Return the [x, y] coordinate for the center point of the cell that contains the specified text.  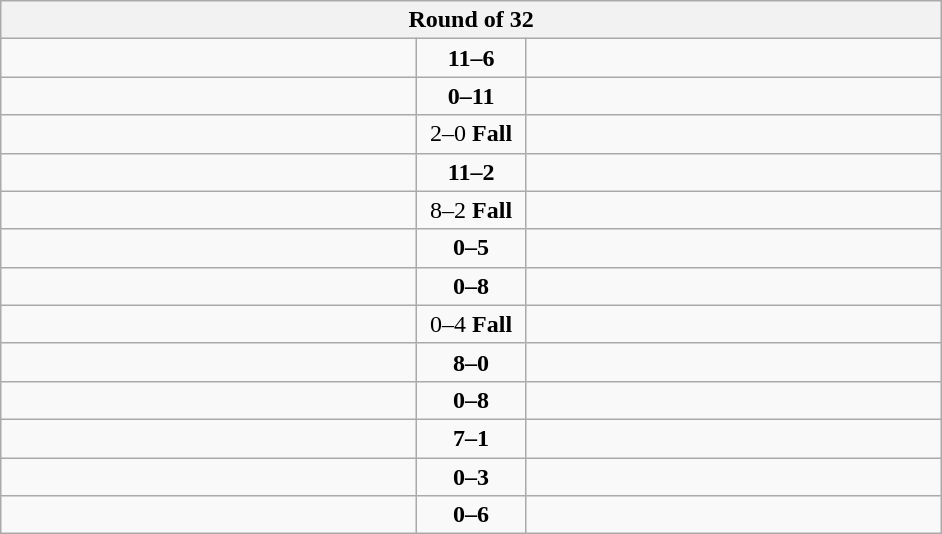
0–6 [472, 515]
11–2 [472, 172]
0–5 [472, 248]
11–6 [472, 58]
7–1 [472, 438]
Round of 32 [472, 20]
0–11 [472, 96]
8–0 [472, 362]
0–4 Fall [472, 324]
0–3 [472, 477]
2–0 Fall [472, 134]
8–2 Fall [472, 210]
